Determine the (x, y) coordinate at the center of the cell enclosing the given text.  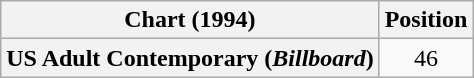
Chart (1994) (190, 20)
US Adult Contemporary (Billboard) (190, 58)
46 (426, 58)
Position (426, 20)
